Provide the [X, Y] coordinate of the cell's center where the given text is located.  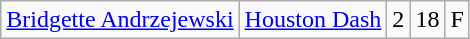
18 [428, 20]
Bridgette Andrzejewski [120, 20]
Houston Dash [313, 20]
2 [398, 20]
F [457, 20]
